Capture the cell that displays the provided text and extract its (X, Y) central coordinate. 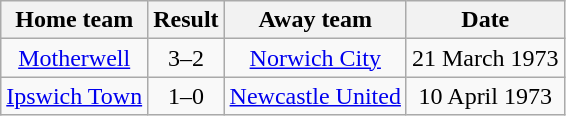
Motherwell (74, 58)
Home team (74, 20)
Newcastle United (315, 96)
Norwich City (315, 58)
Away team (315, 20)
Ipswich Town (74, 96)
1–0 (186, 96)
21 March 1973 (485, 58)
Result (186, 20)
10 April 1973 (485, 96)
3–2 (186, 58)
Date (485, 20)
